Search for the cell housing the specified text and yield its (X, Y) center coordinate. 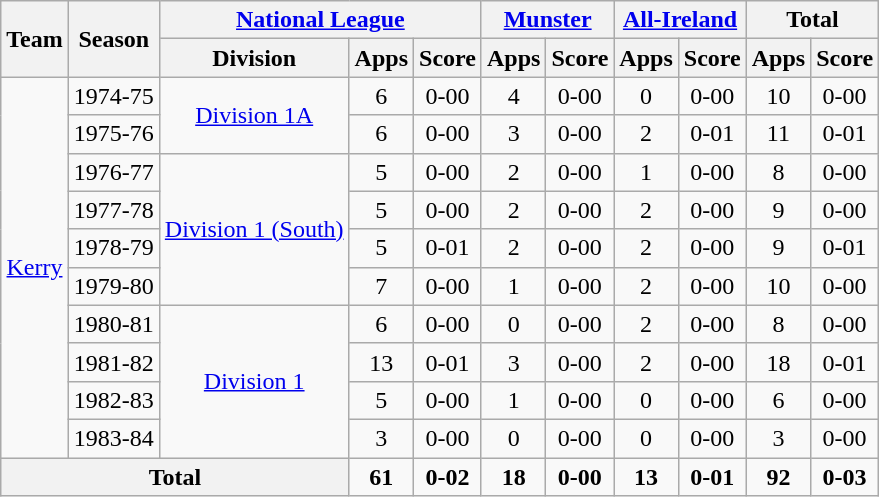
1978-79 (114, 248)
7 (381, 286)
Season (114, 39)
Division 1A (254, 115)
Division 1 (254, 381)
0-02 (448, 477)
1977-78 (114, 210)
Munster (547, 20)
92 (778, 477)
0-03 (845, 477)
1975-76 (114, 134)
All-Ireland (680, 20)
1983-84 (114, 438)
4 (513, 96)
Team (35, 39)
61 (381, 477)
1981-82 (114, 362)
11 (778, 134)
1976-77 (114, 172)
National League (320, 20)
Kerry (35, 268)
1974-75 (114, 96)
1982-83 (114, 400)
1980-81 (114, 324)
Division 1 (South) (254, 229)
Division (254, 58)
1979-80 (114, 286)
